For the text-containing cell, return its midpoint in [X, Y] coordinate format. 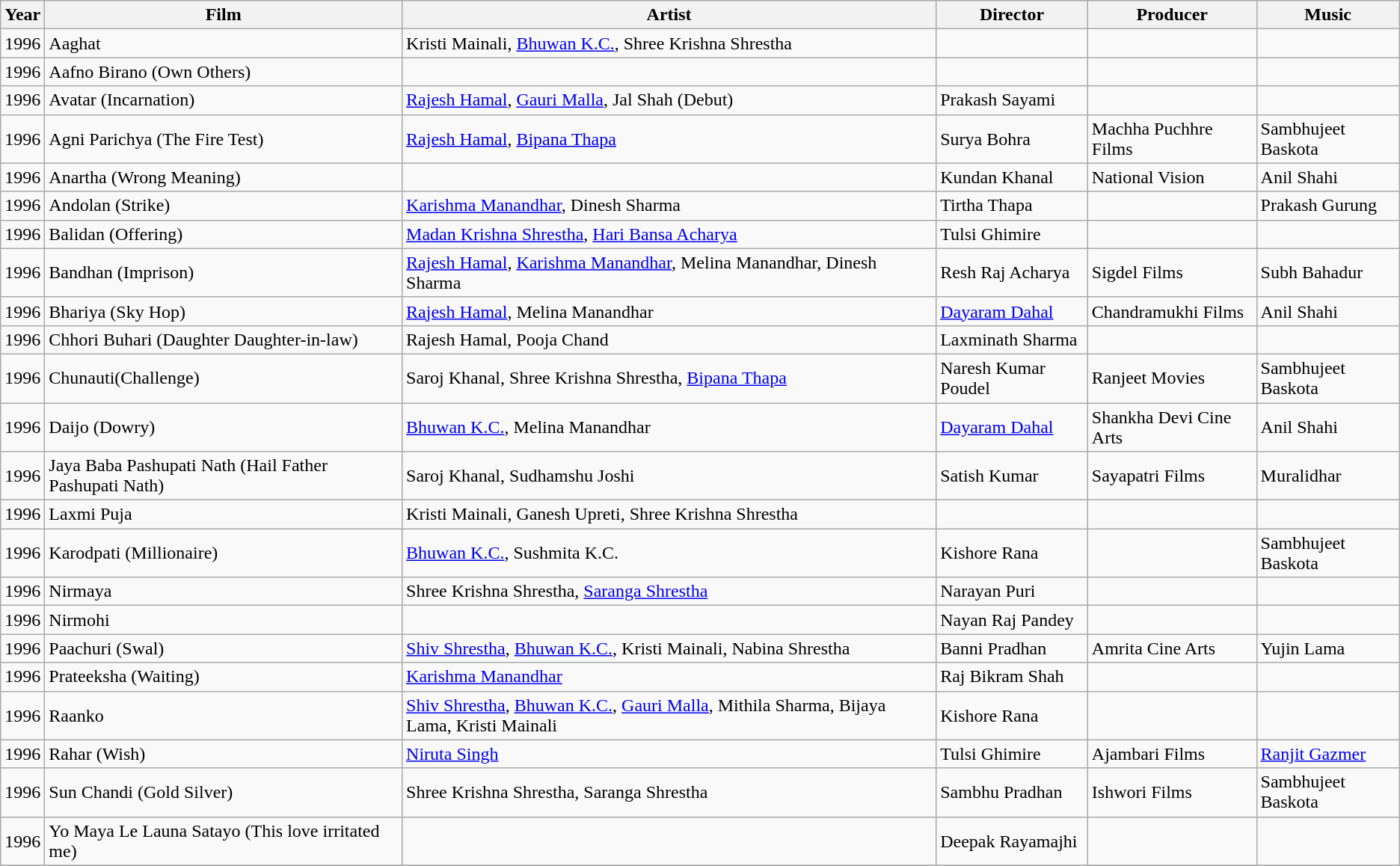
Laxminath Sharma [1013, 340]
Prateeksha (Waiting) [224, 677]
Agni Parichya (The Fire Test) [224, 139]
Film [224, 15]
Andolan (Strike) [224, 206]
Balidan (Offering) [224, 234]
Yujin Lama [1328, 648]
Daijo (Dowry) [224, 426]
Ajambari Films [1172, 754]
Bhuwan K.C., Sushmita K.C. [669, 553]
Aaghat [224, 43]
Machha Puchhre Films [1172, 139]
Karishma Manandhar, Dinesh Sharma [669, 206]
Naresh Kumar Poudel [1013, 378]
Deepak Rayamajhi [1013, 841]
Paachuri (Swal) [224, 648]
Producer [1172, 15]
Saroj Khanal, Shree Krishna Shrestha, Bipana Thapa [669, 378]
Sambhu Pradhan [1013, 793]
Chhori Buhari (Daughter Daughter-in-law) [224, 340]
Prakash Sayami [1013, 100]
Raanko [224, 715]
Rajesh Hamal, Gauri Malla, Jal Shah (Debut) [669, 100]
Sayapatri Films [1172, 476]
Jaya Baba Pashupati Nath (Hail Father Pashupati Nath) [224, 476]
Banni Pradhan [1013, 648]
Subh Bahadur [1328, 272]
Amrita Cine Arts [1172, 648]
Sigdel Films [1172, 272]
Prakash Gurung [1328, 206]
Rahar (Wish) [224, 754]
National Vision [1172, 177]
Bhariya (Sky Hop) [224, 311]
Avatar (Incarnation) [224, 100]
Aafno Birano (Own Others) [224, 72]
Director [1013, 15]
Saroj Khanal, Sudhamshu Joshi [669, 476]
Shiv Shrestha, Bhuwan K.C., Kristi Mainali, Nabina Shrestha [669, 648]
Bhuwan K.C., Melina Manandhar [669, 426]
Ranjit Gazmer [1328, 754]
Nayan Raj Pandey [1013, 620]
Niruta Singh [669, 754]
Tirtha Thapa [1013, 206]
Year [22, 15]
Chandramukhi Films [1172, 311]
Satish Kumar [1013, 476]
Madan Krishna Shrestha, Hari Bansa Acharya [669, 234]
Bandhan (Imprison) [224, 272]
Sun Chandi (Gold Silver) [224, 793]
Anartha (Wrong Meaning) [224, 177]
Shiv Shrestha, Bhuwan K.C., Gauri Malla, Mithila Sharma, Bijaya Lama, Kristi Mainali [669, 715]
Muralidhar [1328, 476]
Karodpati (Millionaire) [224, 553]
Kristi Mainali, Ganesh Upreti, Shree Krishna Shrestha [669, 515]
Surya Bohra [1013, 139]
Narayan Puri [1013, 592]
Ishwori Films [1172, 793]
Laxmi Puja [224, 515]
Kundan Khanal [1013, 177]
Chunauti(Challenge) [224, 378]
Rajesh Hamal, Karishma Manandhar, Melina Manandhar, Dinesh Sharma [669, 272]
Resh Raj Acharya [1013, 272]
Nirmaya [224, 592]
Rajesh Hamal, Pooja Chand [669, 340]
Shankha Devi Cine Arts [1172, 426]
Kristi Mainali, Bhuwan K.C., Shree Krishna Shrestha [669, 43]
Karishma Manandhar [669, 677]
Music [1328, 15]
Ranjeet Movies [1172, 378]
Yo Maya Le Launa Satayo (This love irritated me) [224, 841]
Rajesh Hamal, Bipana Thapa [669, 139]
Artist [669, 15]
Nirmohi [224, 620]
Raj Bikram Shah [1013, 677]
Rajesh Hamal, Melina Manandhar [669, 311]
